Return the (x, y) coordinate for the center point of the cell that contains the specified text.  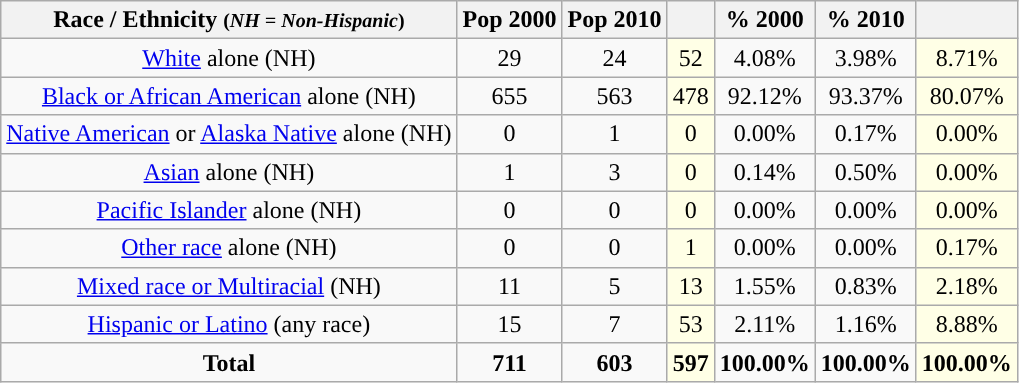
7 (614, 324)
563 (614, 96)
2.18% (966, 286)
Black or African American alone (NH) (229, 96)
1.55% (764, 286)
Pop 2000 (510, 20)
8.88% (966, 324)
Hispanic or Latino (any race) (229, 324)
Total (229, 362)
93.37% (866, 96)
1.16% (866, 324)
5 (614, 286)
603 (614, 362)
Mixed race or Multiracial (NH) (229, 286)
Race / Ethnicity (NH = Non-Hispanic) (229, 20)
Other race alone (NH) (229, 248)
711 (510, 362)
15 (510, 324)
Pop 2010 (614, 20)
White alone (NH) (229, 58)
2.11% (764, 324)
4.08% (764, 58)
Native American or Alaska Native alone (NH) (229, 134)
3 (614, 172)
0.83% (866, 286)
3.98% (866, 58)
8.71% (966, 58)
53 (690, 324)
24 (614, 58)
52 (690, 58)
Pacific Islander alone (NH) (229, 210)
% 2000 (764, 20)
80.07% (966, 96)
0.14% (764, 172)
Asian alone (NH) (229, 172)
% 2010 (866, 20)
0.50% (866, 172)
29 (510, 58)
478 (690, 96)
11 (510, 286)
92.12% (764, 96)
13 (690, 286)
597 (690, 362)
655 (510, 96)
